Extract the [X, Y] coordinate from the center of the cell holding the provided text.  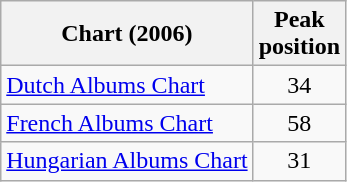
Hungarian Albums Chart [127, 161]
Peakposition [299, 34]
31 [299, 161]
58 [299, 123]
Dutch Albums Chart [127, 85]
Chart (2006) [127, 34]
French Albums Chart [127, 123]
34 [299, 85]
